Capture the cell that displays the provided text and extract its [X, Y] central coordinate. 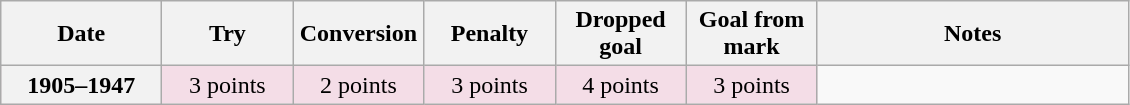
Notes [972, 34]
Date [82, 34]
4 points [620, 85]
Dropped goal [620, 34]
1905–1947 [82, 85]
2 points [358, 85]
Try [228, 34]
Penalty [490, 34]
Goal from mark [752, 34]
Conversion [358, 34]
